Pinpoint the cell where the given text exists, returning its [X, Y] midpoint coordinate. 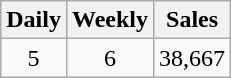
38,667 [192, 58]
6 [110, 58]
Daily [34, 20]
Sales [192, 20]
Weekly [110, 20]
5 [34, 58]
